Locate the cell with the specified text and output its (X, Y) center coordinate. 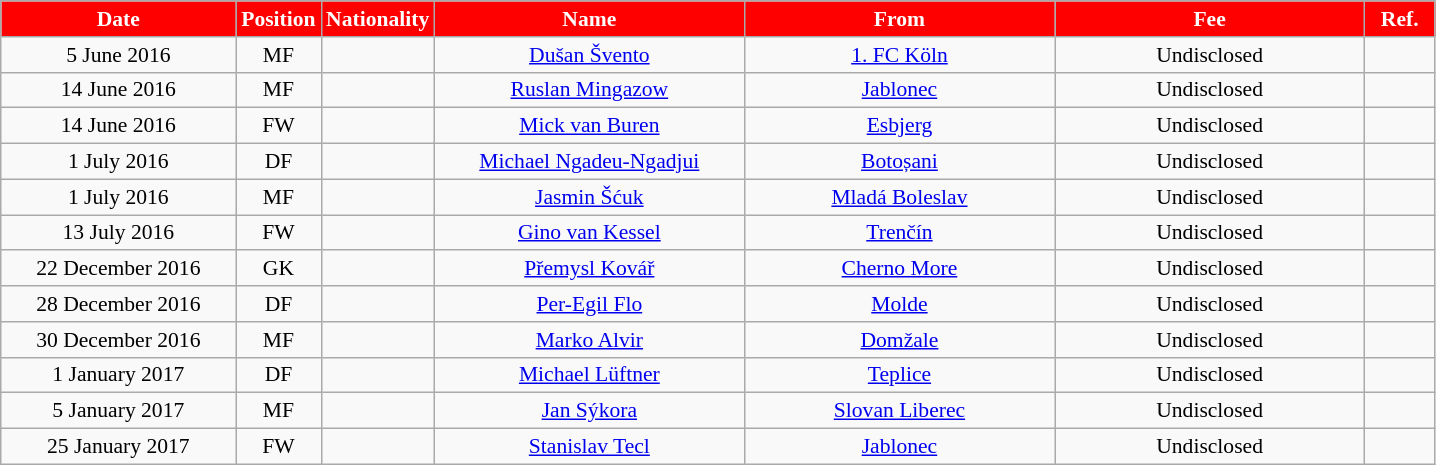
Michael Lüftner (589, 375)
Marko Alvir (589, 340)
Přemysl Kovář (589, 269)
Date (118, 19)
Ref. (1400, 19)
Botoșani (899, 162)
Michael Ngadeu-Ngadjui (589, 162)
1. FC Köln (899, 55)
Name (589, 19)
5 January 2017 (118, 411)
Stanislav Tecl (589, 447)
30 December 2016 (118, 340)
From (899, 19)
5 June 2016 (118, 55)
Molde (899, 304)
Gino van Kessel (589, 233)
Dušan Švento (589, 55)
13 July 2016 (118, 233)
Jasmin Šćuk (589, 197)
1 January 2017 (118, 375)
Cherno More (899, 269)
Domžale (899, 340)
Trenčín (899, 233)
Fee (1210, 19)
Slovan Liberec (899, 411)
Jan Sýkora (589, 411)
22 December 2016 (118, 269)
Position (278, 19)
28 December 2016 (118, 304)
Mick van Buren (589, 126)
Ruslan Mingazow (589, 90)
Esbjerg (899, 126)
Teplice (899, 375)
Mladá Boleslav (899, 197)
Per-Egil Flo (589, 304)
Nationality (378, 19)
25 January 2017 (118, 447)
GK (278, 269)
